Output the (x, y) coordinate of the center of the cell containing the given text.  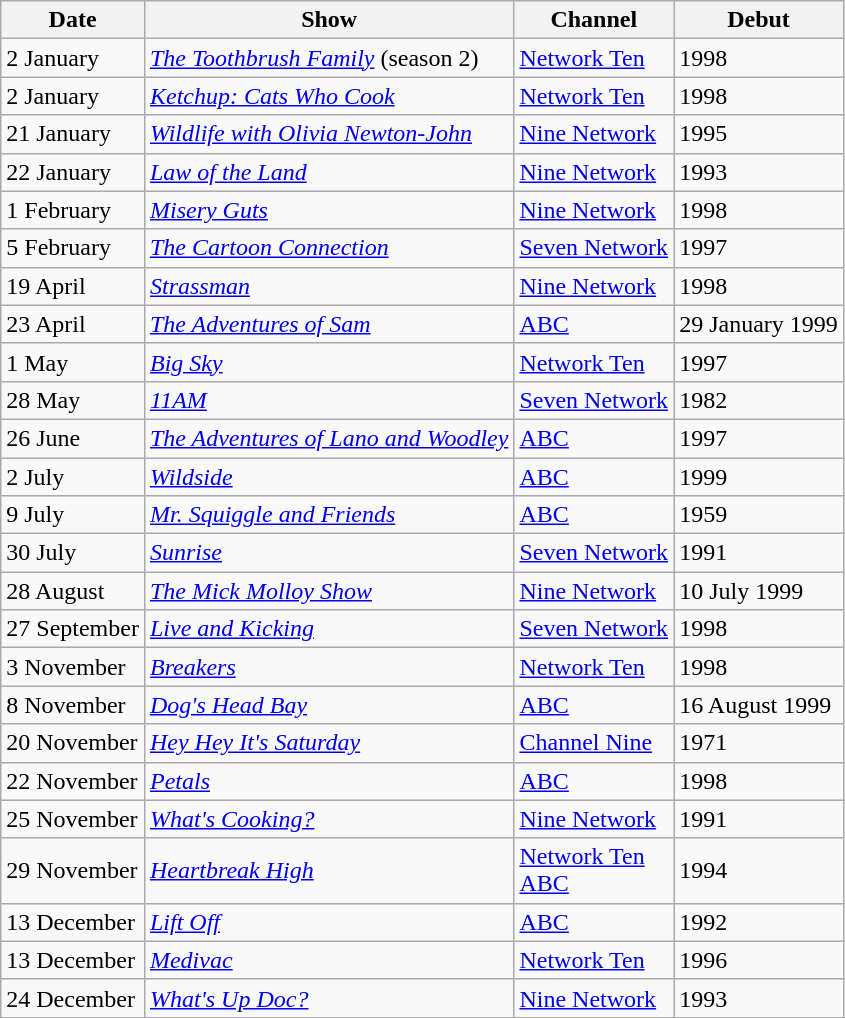
Medivac (328, 960)
Show (328, 20)
Mr. Squiggle and Friends (328, 515)
1992 (759, 922)
Law of the Land (328, 172)
10 July 1999 (759, 591)
29 November (73, 870)
3 November (73, 667)
Network TenABC (594, 870)
9 July (73, 515)
Wildlife with Olivia Newton-John (328, 134)
The Mick Molloy Show (328, 591)
What's Cooking? (328, 819)
Heartbreak High (328, 870)
Dog's Head Bay (328, 705)
1996 (759, 960)
8 November (73, 705)
1995 (759, 134)
1982 (759, 400)
28 August (73, 591)
1994 (759, 870)
The Cartoon Connection (328, 248)
20 November (73, 743)
Strassman (328, 286)
Ketchup: Cats Who Cook (328, 96)
1 February (73, 210)
Breakers (328, 667)
The Toothbrush Family (season 2) (328, 58)
16 August 1999 (759, 705)
29 January 1999 (759, 324)
Hey Hey It's Saturday (328, 743)
Channel (594, 20)
Big Sky (328, 362)
Live and Kicking (328, 629)
24 December (73, 998)
Wildside (328, 477)
2 July (73, 477)
1959 (759, 515)
What's Up Doc? (328, 998)
Channel Nine (594, 743)
22 January (73, 172)
1 May (73, 362)
Lift Off (328, 922)
Misery Guts (328, 210)
Sunrise (328, 553)
23 April (73, 324)
25 November (73, 819)
1971 (759, 743)
Petals (328, 781)
27 September (73, 629)
Date (73, 20)
11AM (328, 400)
28 May (73, 400)
Debut (759, 20)
19 April (73, 286)
22 November (73, 781)
The Adventures of Sam (328, 324)
The Adventures of Lano and Woodley (328, 438)
1999 (759, 477)
21 January (73, 134)
5 February (73, 248)
26 June (73, 438)
30 July (73, 553)
